From the cell containing the given text, extract its center point as [X, Y] coordinate. 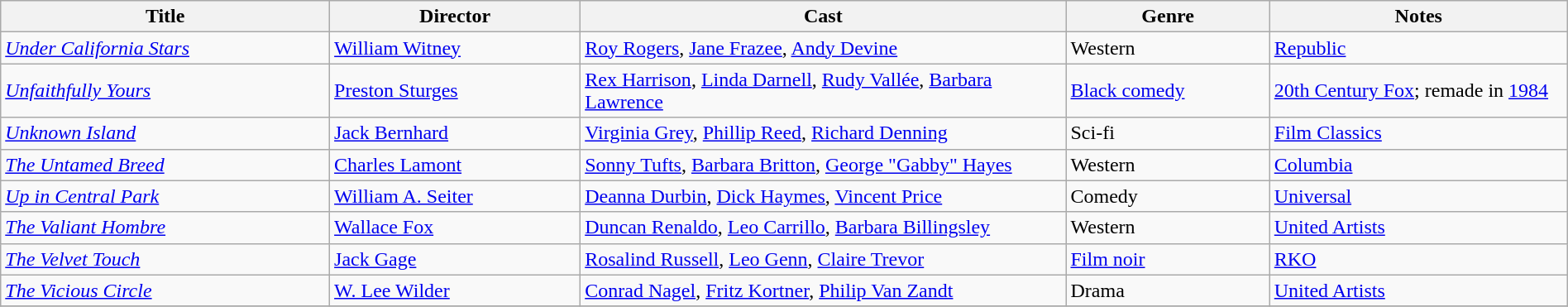
Rex Harrison, Linda Darnell, Rudy Vallée, Barbara Lawrence [824, 91]
Notes [1418, 17]
The Valiant Hombre [165, 228]
20th Century Fox; remade in 1984 [1418, 91]
Republic [1418, 48]
Duncan Renaldo, Leo Carrillo, Barbara Billingsley [824, 228]
Film noir [1168, 259]
Director [455, 17]
Conrad Nagel, Fritz Kortner, Philip Van Zandt [824, 290]
Up in Central Park [165, 196]
Drama [1168, 290]
Preston Sturges [455, 91]
The Vicious Circle [165, 290]
The Velvet Touch [165, 259]
Sci-fi [1168, 133]
Film Classics [1418, 133]
Cast [824, 17]
Roy Rogers, Jane Frazee, Andy Devine [824, 48]
William Witney [455, 48]
Unfaithfully Yours [165, 91]
Genre [1168, 17]
Columbia [1418, 165]
Virginia Grey, Phillip Reed, Richard Denning [824, 133]
William A. Seiter [455, 196]
RKO [1418, 259]
Rosalind Russell, Leo Genn, Claire Trevor [824, 259]
Charles Lamont [455, 165]
Black comedy [1168, 91]
Jack Gage [455, 259]
Deanna Durbin, Dick Haymes, Vincent Price [824, 196]
W. Lee Wilder [455, 290]
Jack Bernhard [455, 133]
Unknown Island [165, 133]
The Untamed Breed [165, 165]
Universal [1418, 196]
Comedy [1168, 196]
Wallace Fox [455, 228]
Under California Stars [165, 48]
Title [165, 17]
Sonny Tufts, Barbara Britton, George "Gabby" Hayes [824, 165]
